For the text-containing cell, return its midpoint in (X, Y) coordinate format. 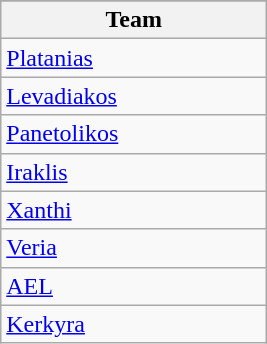
AEL (134, 286)
Xanthi (134, 210)
Levadiakos (134, 96)
Panetolikos (134, 134)
Team (134, 20)
Iraklis (134, 172)
Kerkyra (134, 324)
Platanias (134, 58)
Veria (134, 248)
